Output the [x, y] coordinate of the center of the cell containing the given text.  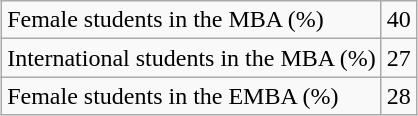
40 [398, 20]
International students in the MBA (%) [192, 58]
28 [398, 96]
27 [398, 58]
Female students in the MBA (%) [192, 20]
Female students in the EMBA (%) [192, 96]
